Capture the cell that displays the provided text and extract its (x, y) central coordinate. 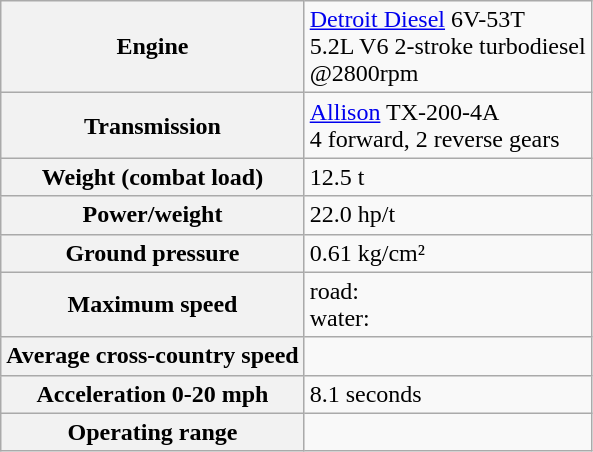
22.0 hp/t (448, 215)
road: water: (448, 304)
Detroit Diesel 6V-53T5.2L V6 2-stroke turbodiesel @2800rpm (448, 47)
Allison TX-200-4A4 forward, 2 reverse gears (448, 126)
Acceleration 0-20 mph (152, 394)
0.61 kg/cm² (448, 253)
Engine (152, 47)
Operating range (152, 432)
Weight (combat load) (152, 177)
Maximum speed (152, 304)
8.1 seconds (448, 394)
Power/weight (152, 215)
Ground pressure (152, 253)
Transmission (152, 126)
12.5 t (448, 177)
Average cross-country speed (152, 356)
